Return the (x, y) coordinate for the center point of the cell that contains the specified text.  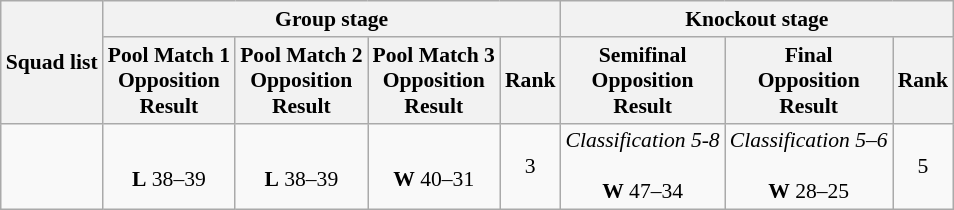
5 (924, 166)
Classification 5–6W 28–25 (809, 166)
Squad list (52, 62)
Pool Match 3OppositionResult (434, 80)
FinalOppositionResult (809, 80)
Pool Match 1OppositionResult (169, 80)
Group stage (332, 19)
Knockout stage (756, 19)
Pool Match 2OppositionResult (301, 80)
Classification 5-8W 47–34 (642, 166)
SemifinalOppositionResult (642, 80)
W 40–31 (434, 166)
3 (530, 166)
